Provide the [X, Y] coordinate of the cell's center where the given text is located.  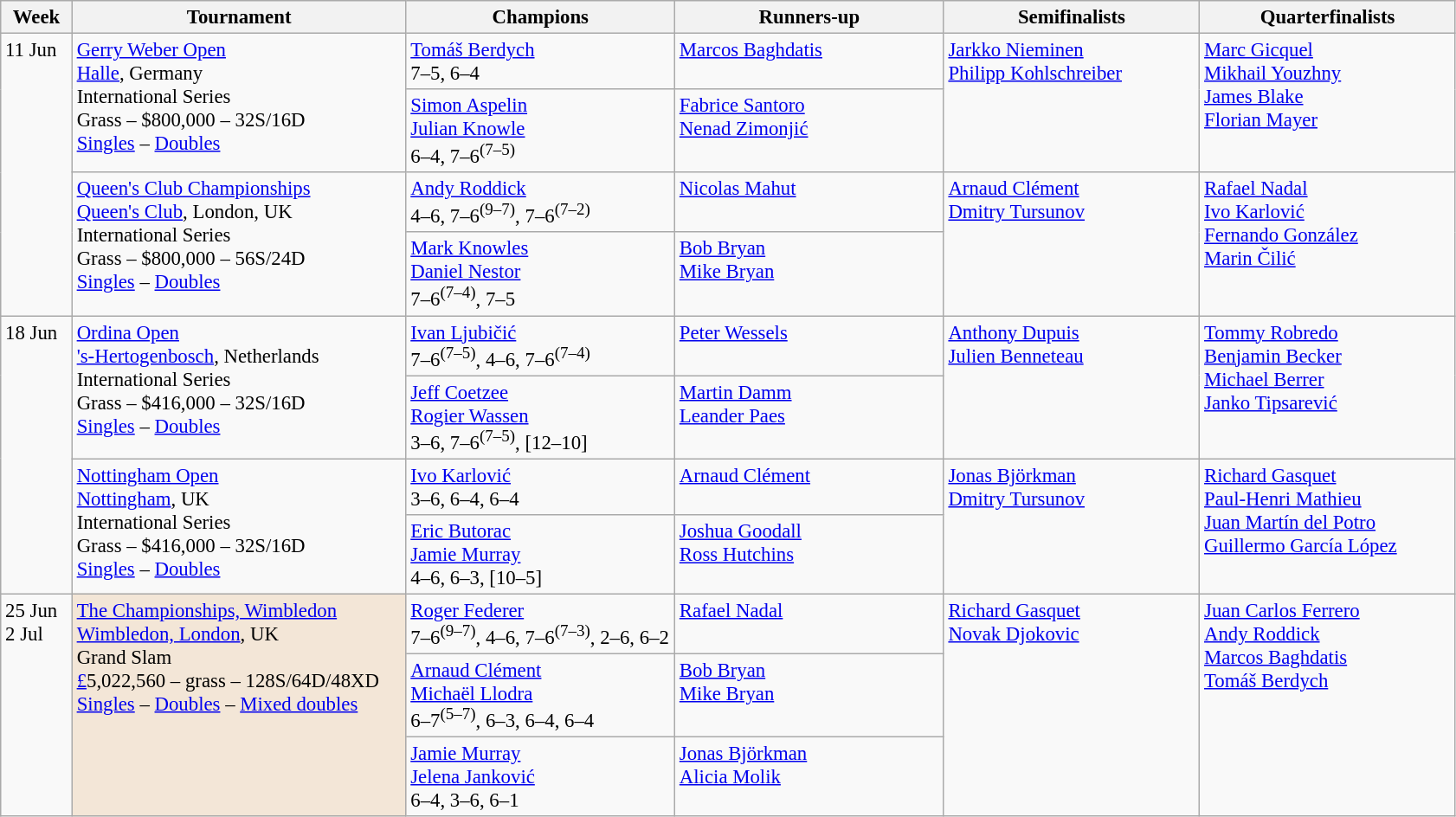
Tournament [239, 17]
Ivan Ljubičić7–6(7–5), 4–6, 7–6(7–4) [540, 346]
Tommy Robredo Benjamin Becker Michael Berrer Janko Tipsarević [1328, 388]
Marc Gicquel Mikhail Youzhny James Blake Florian Mayer [1328, 104]
Runners-up [810, 17]
11 Jun [36, 175]
Jamie Murray Jelena Janković6–4, 3–6, 6–1 [540, 777]
Marcos Baghdatis [810, 62]
Rafael Nadal Ivo Karlović Fernando González Marin Čilić [1328, 244]
Nottingham Open Nottingham, UKInternational SeriesGrass – $416,000 – 32S/16DSingles – Doubles [239, 526]
Arnaud Clément [810, 486]
Ivo Karlović3–6, 6–4, 6–4 [540, 486]
Ordina Open 's-Hertogenbosch, NetherlandsInternational SeriesGrass – $416,000 – 32S/16DSingles – Doubles [239, 388]
Arnaud Clément Michaël Llodra6–7(5–7), 6–3, 6–4, 6–4 [540, 695]
Mark Knowles Daniel Nestor7–6(7–4), 7–5 [540, 273]
Peter Wessels [810, 346]
Andy Roddick4–6, 7–6(9–7), 7–6(7–2) [540, 203]
Week [36, 17]
Eric Butorac Jamie Murray4–6, 6–3, [10–5] [540, 555]
Richard Gasquet Novak Djokovic [1072, 704]
Roger Federer7–6(9–7), 4–6, 7–6(7–3), 2–6, 6–2 [540, 623]
25 Jun2 Jul [36, 704]
Quarterfinalists [1328, 17]
Jonas Björkman Dmitry Tursunov [1072, 526]
Queen's Club Championships Queen's Club, London, UKInternational SeriesGrass – $800,000 – 56S/24DSingles – Doubles [239, 244]
Gerry Weber Open Halle, GermanyInternational SeriesGrass – $800,000 – 32S/16DSingles – Doubles [239, 104]
Arnaud Clément Dmitry Tursunov [1072, 244]
Juan Carlos Ferrero Andy Roddick Marcos Baghdatis Tomáš Berdych [1328, 704]
Tomáš Berdych7–5, 6–4 [540, 62]
Richard Gasquet Paul-Henri Mathieu Juan Martín del Potro Guillermo García López [1328, 526]
Rafael Nadal [810, 623]
Champions [540, 17]
Jonas Björkman Alicia Molik [810, 777]
Martin Damm Leander Paes [810, 417]
Nicolas Mahut [810, 203]
Anthony Dupuis Julien Benneteau [1072, 388]
Simon Aspelin Julian Knowle6–4, 7–6(7–5) [540, 131]
The Championships, Wimbledon Wimbledon, London, UKGrand Slam £5,022,560 – grass – 128S/64D/48XDSingles – Doubles – Mixed doubles [239, 704]
Jarkko Nieminen Philipp Kohlschreiber [1072, 104]
Jeff Coetzee Rogier Wassen3–6, 7–6(7–5), [12–10] [540, 417]
Semifinalists [1072, 17]
Fabrice Santoro Nenad Zimonjić [810, 131]
Joshua Goodall Ross Hutchins [810, 555]
18 Jun [36, 455]
